Output the (X, Y) coordinate of the center of the cell containing the given text.  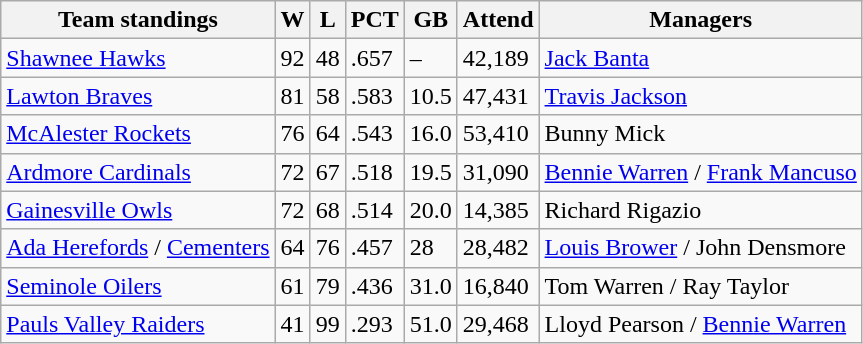
53,410 (498, 134)
GB (430, 20)
47,431 (498, 96)
W (292, 20)
10.5 (430, 96)
28 (430, 248)
68 (328, 210)
Travis Jackson (700, 96)
Team standings (138, 20)
Bennie Warren / Frank Mancuso (700, 172)
.583 (374, 96)
79 (328, 286)
Ada Herefords / Cementers (138, 248)
Lawton Braves (138, 96)
Shawnee Hawks (138, 58)
McAlester Rockets (138, 134)
58 (328, 96)
.436 (374, 286)
.293 (374, 324)
16.0 (430, 134)
67 (328, 172)
Managers (700, 20)
14,385 (498, 210)
Louis Brower / John Densmore (700, 248)
Lloyd Pearson / Bennie Warren (700, 324)
92 (292, 58)
31.0 (430, 286)
Richard Rigazio (700, 210)
61 (292, 286)
28,482 (498, 248)
– (430, 58)
48 (328, 58)
.518 (374, 172)
19.5 (430, 172)
29,468 (498, 324)
42,189 (498, 58)
51.0 (430, 324)
Attend (498, 20)
Seminole Oilers (138, 286)
.543 (374, 134)
16,840 (498, 286)
31,090 (498, 172)
Pauls Valley Raiders (138, 324)
PCT (374, 20)
41 (292, 324)
Gainesville Owls (138, 210)
99 (328, 324)
Ardmore Cardinals (138, 172)
Jack Banta (700, 58)
Bunny Mick (700, 134)
81 (292, 96)
20.0 (430, 210)
.514 (374, 210)
.457 (374, 248)
Tom Warren / Ray Taylor (700, 286)
L (328, 20)
.657 (374, 58)
